From the cell containing the given text, extract its center point as [X, Y] coordinate. 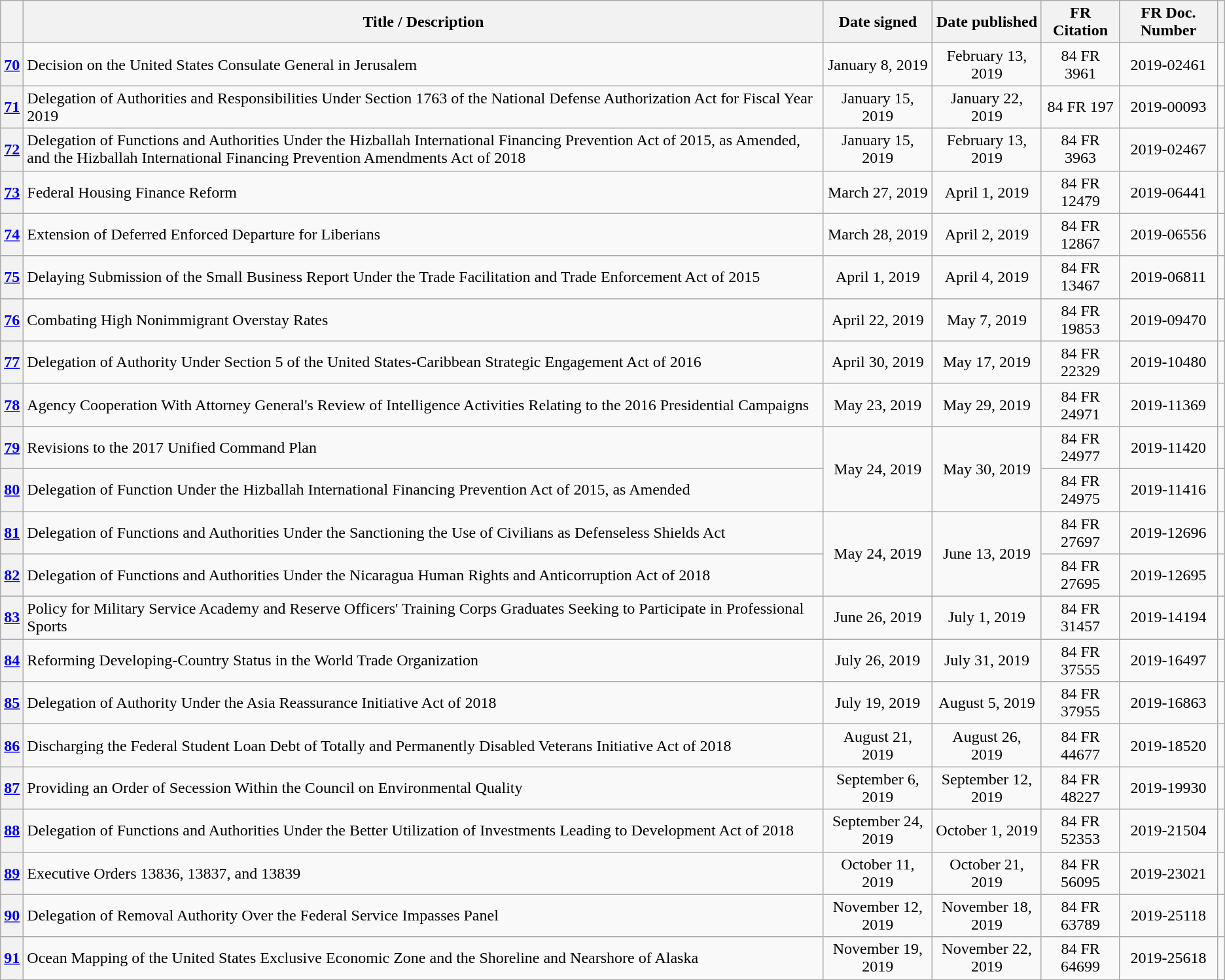
2019-19930 [1169, 788]
Executive Orders 13836, 13837, and 13839 [423, 873]
84 FR 13467 [1080, 277]
80 [12, 489]
August 21, 2019 [878, 746]
84 FR 63789 [1080, 916]
April 4, 2019 [987, 277]
2019-21504 [1169, 831]
April 2, 2019 [987, 234]
FR Doc. Number [1169, 22]
71 [12, 107]
September 12, 2019 [987, 788]
2019-11416 [1169, 489]
Date published [987, 22]
May 7, 2019 [987, 319]
84 FR 197 [1080, 107]
October 1, 2019 [987, 831]
October 21, 2019 [987, 873]
84 FR 56095 [1080, 873]
84 FR 19853 [1080, 319]
78 [12, 404]
84 FR 27695 [1080, 576]
73 [12, 192]
84 FR 12479 [1080, 192]
June 13, 2019 [987, 554]
84 FR 12867 [1080, 234]
August 26, 2019 [987, 746]
January 22, 2019 [987, 107]
84 FR 3963 [1080, 149]
2019-00093 [1169, 107]
84 FR 52353 [1080, 831]
84 FR 37555 [1080, 661]
2019-09470 [1169, 319]
May 30, 2019 [987, 468]
April 30, 2019 [878, 362]
2019-23021 [1169, 873]
82 [12, 576]
Delegation of Function Under the Hizballah International Financing Prevention Act of 2015, as Amended [423, 489]
Delegation of Authority Under the Asia Reassurance Initiative Act of 2018 [423, 703]
76 [12, 319]
2019-11369 [1169, 404]
89 [12, 873]
81 [12, 533]
2019-02461 [1169, 64]
Providing an Order of Secession Within the Council on Environmental Quality [423, 788]
FR Citation [1080, 22]
Delegation of Functions and Authorities Under the Nicaragua Human Rights and Anticorruption Act of 2018 [423, 576]
November 18, 2019 [987, 916]
Ocean Mapping of the United States Exclusive Economic Zone and the Shoreline and Nearshore of Alaska [423, 958]
May 17, 2019 [987, 362]
84 FR 37955 [1080, 703]
84 FR 24971 [1080, 404]
75 [12, 277]
November 22, 2019 [987, 958]
Extension of Deferred Enforced Departure for Liberians [423, 234]
2019-11420 [1169, 447]
July 1, 2019 [987, 618]
2019-06556 [1169, 234]
79 [12, 447]
70 [12, 64]
74 [12, 234]
March 27, 2019 [878, 192]
2019-02467 [1169, 149]
72 [12, 149]
84 [12, 661]
April 22, 2019 [878, 319]
October 11, 2019 [878, 873]
May 29, 2019 [987, 404]
2019-25618 [1169, 958]
June 26, 2019 [878, 618]
Discharging the Federal Student Loan Debt of Totally and Permanently Disabled Veterans Initiative Act of 2018 [423, 746]
2019-06441 [1169, 192]
2019-16497 [1169, 661]
84 FR 48227 [1080, 788]
90 [12, 916]
84 FR 3961 [1080, 64]
November 19, 2019 [878, 958]
2019-16863 [1169, 703]
86 [12, 746]
87 [12, 788]
Combating High Nonimmigrant Overstay Rates [423, 319]
88 [12, 831]
November 12, 2019 [878, 916]
Agency Cooperation With Attorney General's Review of Intelligence Activities Relating to the 2016 Presidential Campaigns [423, 404]
84 FR 24975 [1080, 489]
Revisions to the 2017 Unified Command Plan [423, 447]
2019-12696 [1169, 533]
2019-12695 [1169, 576]
2019-18520 [1169, 746]
Policy for Military Service Academy and Reserve Officers' Training Corps Graduates Seeking to Participate in Professional Sports [423, 618]
Delegation of Authorities and Responsibilities Under Section 1763 of the National Defense Authorization Act for Fiscal Year 2019 [423, 107]
2019-06811 [1169, 277]
84 FR 44677 [1080, 746]
March 28, 2019 [878, 234]
September 6, 2019 [878, 788]
Delegation of Authority Under Section 5 of the United States-Caribbean Strategic Engagement Act of 2016 [423, 362]
July 19, 2019 [878, 703]
77 [12, 362]
July 31, 2019 [987, 661]
Federal Housing Finance Reform [423, 192]
July 26, 2019 [878, 661]
August 5, 2019 [987, 703]
Delegation of Functions and Authorities Under the Better Utilization of Investments Leading to Development Act of 2018 [423, 831]
2019-14194 [1169, 618]
83 [12, 618]
84 FR 27697 [1080, 533]
84 FR 22329 [1080, 362]
84 FR 64699 [1080, 958]
84 FR 24977 [1080, 447]
Delaying Submission of the Small Business Report Under the Trade Facilitation and Trade Enforcement Act of 2015 [423, 277]
84 FR 31457 [1080, 618]
2019-25118 [1169, 916]
Delegation of Functions and Authorities Under the Sanctioning the Use of Civilians as Defenseless Shields Act [423, 533]
Reforming Developing-Country Status in the World Trade Organization [423, 661]
Delegation of Removal Authority Over the Federal Service Impasses Panel [423, 916]
85 [12, 703]
91 [12, 958]
Date signed [878, 22]
2019-10480 [1169, 362]
Decision on the United States Consulate General in Jerusalem [423, 64]
September 24, 2019 [878, 831]
May 23, 2019 [878, 404]
Title / Description [423, 22]
January 8, 2019 [878, 64]
